Find where the given text appears and provide that cell's center as [X, Y] coordinate. 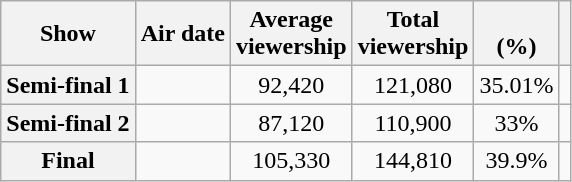
121,080 [413, 85]
Totalviewership [413, 34]
35.01% [516, 85]
110,900 [413, 123]
33% [516, 123]
39.9% [516, 161]
Air date [182, 34]
Semi-final 2 [68, 123]
87,120 [291, 123]
92,420 [291, 85]
Semi-final 1 [68, 85]
Final [68, 161]
Show [68, 34]
(%) [516, 34]
144,810 [413, 161]
Averageviewership [291, 34]
105,330 [291, 161]
